Extract the [X, Y] coordinate from the center of the cell holding the provided text.  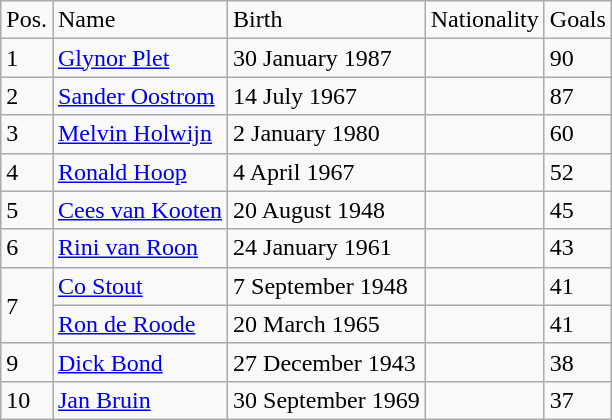
Glynor Plet [140, 58]
Melvin Holwijn [140, 134]
Ronald Hoop [140, 172]
Pos. [27, 20]
27 December 1943 [327, 362]
4 [27, 172]
Sander Oostrom [140, 96]
45 [578, 210]
Name [140, 20]
2 January 1980 [327, 134]
90 [578, 58]
Birth [327, 20]
Cees van Kooten [140, 210]
3 [27, 134]
60 [578, 134]
Nationality [484, 20]
20 March 1965 [327, 324]
30 September 1969 [327, 400]
24 January 1961 [327, 248]
7 [27, 305]
Goals [578, 20]
4 April 1967 [327, 172]
Ron de Roode [140, 324]
9 [27, 362]
7 September 1948 [327, 286]
2 [27, 96]
Co Stout [140, 286]
Dick Bond [140, 362]
30 January 1987 [327, 58]
1 [27, 58]
14 July 1967 [327, 96]
52 [578, 172]
Jan Bruin [140, 400]
Rini van Roon [140, 248]
6 [27, 248]
5 [27, 210]
43 [578, 248]
10 [27, 400]
37 [578, 400]
38 [578, 362]
20 August 1948 [327, 210]
87 [578, 96]
